Output the [x, y] coordinate of the center of the cell containing the given text.  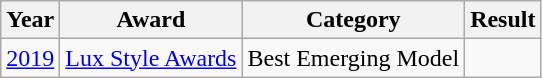
Result [503, 20]
Category [354, 20]
Best Emerging Model [354, 58]
Award [151, 20]
Year [30, 20]
Lux Style Awards [151, 58]
2019 [30, 58]
